Determine the [x, y] coordinate at the center of the cell enclosing the given text.  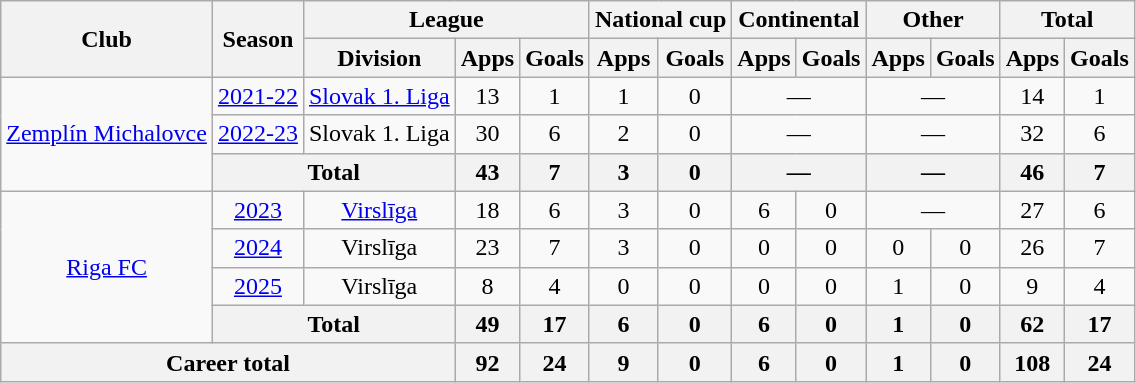
2022-23 [258, 134]
2024 [258, 248]
2021-22 [258, 96]
43 [487, 172]
23 [487, 248]
27 [1032, 210]
Career total [228, 362]
18 [487, 210]
National cup [660, 20]
92 [487, 362]
26 [1032, 248]
49 [487, 324]
League [446, 20]
8 [487, 286]
Zemplín Michalovce [107, 134]
Continental [799, 20]
2025 [258, 286]
32 [1032, 134]
Riga FC [107, 267]
Club [107, 39]
108 [1032, 362]
2023 [258, 210]
2 [623, 134]
14 [1032, 96]
46 [1032, 172]
Division [379, 58]
Season [258, 39]
13 [487, 96]
30 [487, 134]
62 [1032, 324]
Other [933, 20]
